Extract the [x, y] coordinate from the center of the cell holding the provided text.  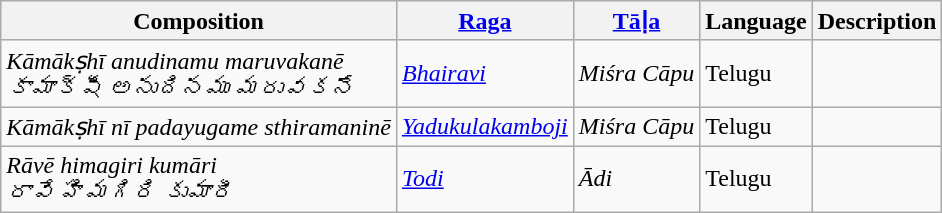
Kāmākṣhī nī padayugame sthiramaninē [199, 127]
Rāvē himagiri kumāri రావే హిమగిరి కుమారీ [199, 178]
Kāmākṣhī anudinamu maruvakanē కామాక్షీ అనుదినము మరువకనే [199, 74]
Language [756, 21]
Bhairavi [484, 74]
Ādi [636, 178]
Tāḷa [636, 21]
Description [877, 21]
Raga [484, 21]
Todi [484, 178]
Composition [199, 21]
Yadukulakamboji [484, 127]
